Extract the [X, Y] coordinate from the center of the cell holding the provided text.  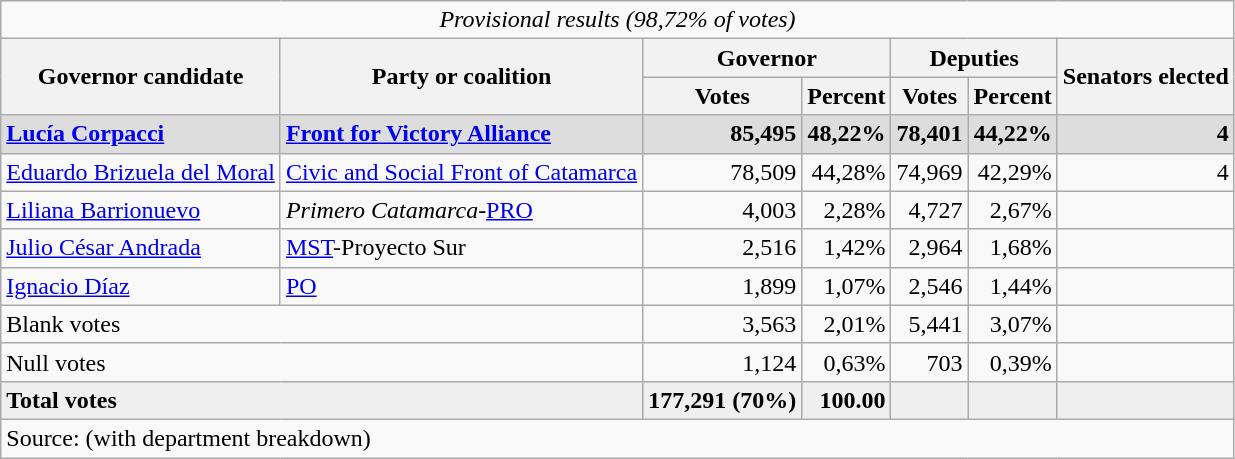
Lucía Corpacci [141, 134]
74,969 [930, 172]
1,68% [1012, 248]
5,441 [930, 324]
2,01% [846, 324]
48,22% [846, 134]
2,28% [846, 210]
MST-Proyecto Sur [461, 248]
0,63% [846, 362]
1,124 [722, 362]
Ignacio Díaz [141, 286]
Liliana Barrionuevo [141, 210]
85,495 [722, 134]
100.00 [846, 400]
Julio César Andrada [141, 248]
Senators elected [1146, 77]
3,07% [1012, 324]
Civic and Social Front of Catamarca [461, 172]
Blank votes [322, 324]
2,67% [1012, 210]
2,546 [930, 286]
Provisional results (98,72% of votes) [618, 20]
1,07% [846, 286]
78,509 [722, 172]
177,291 (70%) [722, 400]
Front for Victory Alliance [461, 134]
2,964 [930, 248]
Governor candidate [141, 77]
3,563 [722, 324]
703 [930, 362]
Party or coalition [461, 77]
44,22% [1012, 134]
Governor [767, 58]
2,516 [722, 248]
4,727 [930, 210]
1,899 [722, 286]
Primero Catamarca-PRO [461, 210]
1,42% [846, 248]
PO [461, 286]
Source: (with department breakdown) [618, 438]
4,003 [722, 210]
Null votes [322, 362]
42,29% [1012, 172]
78,401 [930, 134]
Eduardo Brizuela del Moral [141, 172]
Total votes [322, 400]
44,28% [846, 172]
Deputies [974, 58]
0,39% [1012, 362]
1,44% [1012, 286]
